From the cell containing the given text, extract its center point as [X, Y] coordinate. 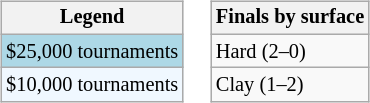
Legend [92, 18]
$25,000 tournaments [92, 51]
Finals by surface [290, 18]
$10,000 tournaments [92, 85]
Clay (1–2) [290, 85]
Hard (2–0) [290, 51]
